From the cell containing the given text, extract its center point as [x, y] coordinate. 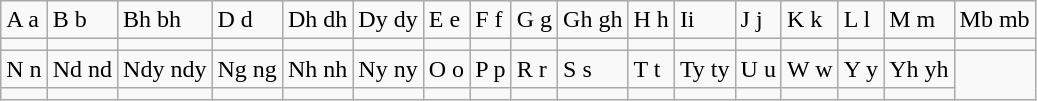
F f [491, 20]
Ndy ndy [165, 69]
S s [593, 69]
Ng ng [247, 69]
L l [861, 20]
R r [534, 69]
O o [446, 69]
G g [534, 20]
K k [810, 20]
N n [24, 69]
B b [82, 20]
Ny ny [388, 69]
E e [446, 20]
P p [491, 69]
M m [919, 20]
W w [810, 69]
Gh gh [593, 20]
H h [651, 20]
Nh nh [317, 69]
Nd nd [82, 69]
Bh bh [165, 20]
Yh yh [919, 69]
A a [24, 20]
J j [758, 20]
Ii [704, 20]
Dh dh [317, 20]
U u [758, 69]
Dy dy [388, 20]
Ty ty [704, 69]
D d [247, 20]
Y y [861, 69]
T t [651, 69]
Mb mb [994, 20]
